Search for the cell housing the specified text and yield its (X, Y) center coordinate. 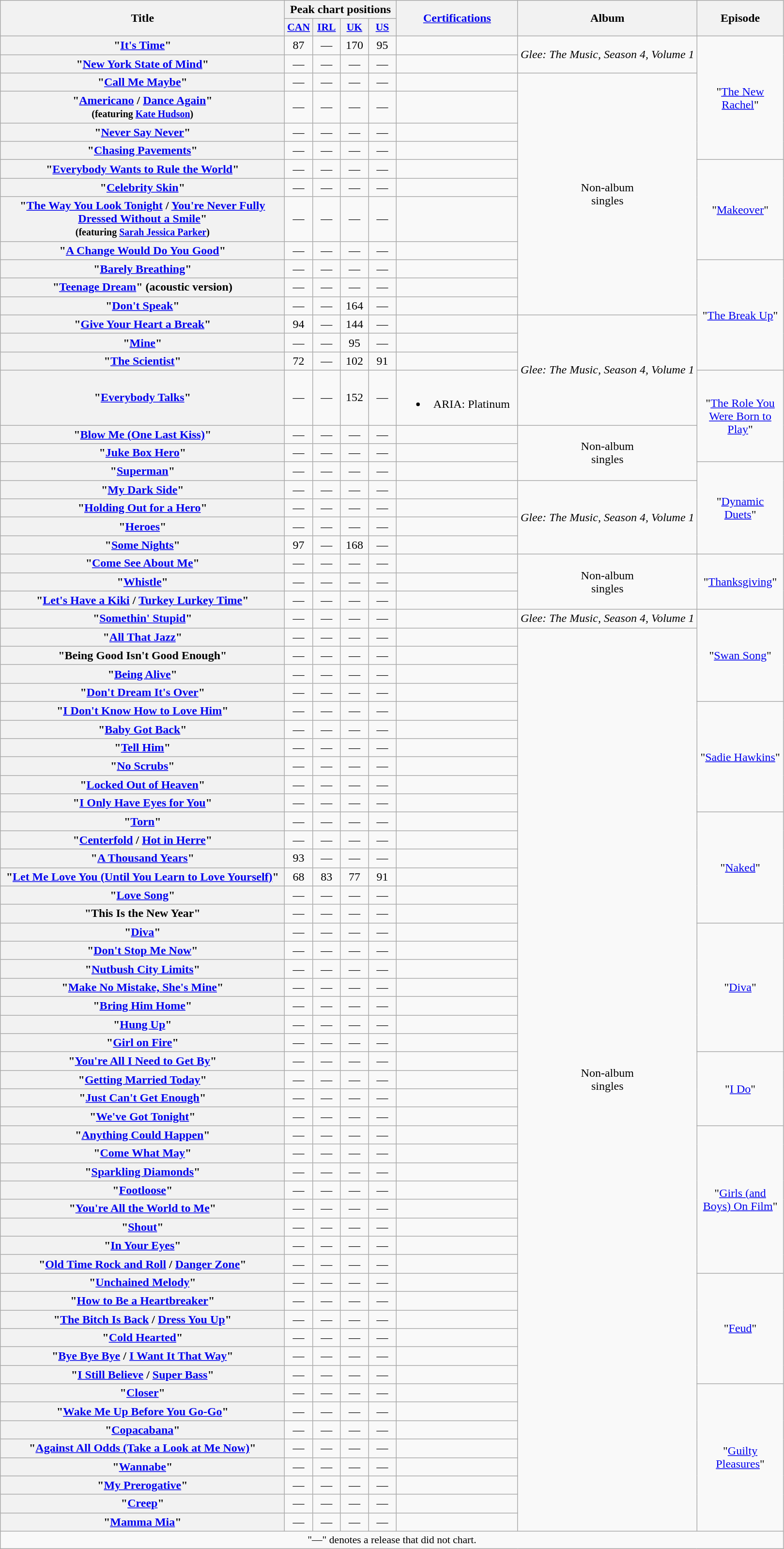
164 (354, 306)
"Copacabana" (142, 1430)
Title (142, 18)
"We've Got Tonight" (142, 1116)
"I Only Have Eyes for You" (142, 803)
"This Is the New Year" (142, 914)
"The Way You Look Tonight / You're Never Fully Dressed Without a Smile"(featuring Sarah Jessica Parker) (142, 219)
"The Role You Were Born to Play" (740, 416)
"Don't Dream It's Over" (142, 692)
Certifications (457, 18)
"Feud" (740, 1328)
"Everybody Talks" (142, 397)
"Baby Got Back" (142, 729)
93 (299, 858)
"Footloose" (142, 1190)
"My Prerogative" (142, 1485)
"Just Can't Get Enough" (142, 1098)
CAN (299, 28)
"My Dark Side" (142, 490)
"The Bitch Is Back / Dress You Up" (142, 1319)
"Whistle" (142, 582)
"Americano / Dance Again"(featuring Kate Hudson) (142, 108)
"Swan Song" (740, 655)
"Some Nights" (142, 545)
"Guilty Pleasures" (740, 1457)
"Call Me Maybe" (142, 82)
"Nutbush City Limits" (142, 969)
"Teenage Dream" (acoustic version) (142, 287)
"Bye Bye Bye / I Want It That Way" (142, 1356)
"Being Good Isn't Good Enough" (142, 655)
IRL (326, 28)
72 (299, 361)
"Getting Married Today" (142, 1080)
UK (354, 28)
"Love Song" (142, 895)
"Everybody Wants to Rule the World" (142, 169)
"Blow Me (One Last Kiss)" (142, 434)
"Tell Him" (142, 748)
168 (354, 545)
"Don't Stop Me Now" (142, 950)
"Makeover" (740, 210)
"Creep" (142, 1503)
"Torn" (142, 821)
152 (354, 397)
Peak chart positions (341, 10)
"Let Me Love You (Until You Learn to Love Yourself)" (142, 877)
102 (354, 361)
"How to Be a Heartbreaker" (142, 1301)
ARIA: Platinum (457, 397)
"A Thousand Years" (142, 858)
"Girls (and Boys) On Film" (740, 1199)
"Mine" (142, 342)
170 (354, 45)
"Unchained Melody" (142, 1282)
"It's Time" (142, 45)
"New York State of Mind" (142, 63)
"Against All Odds (Take a Look at Me Now)" (142, 1448)
"All That Jazz" (142, 637)
"Shout" (142, 1227)
"Being Alive" (142, 674)
"Give Your Heart a Break" (142, 324)
"Girl on Fire" (142, 1043)
"Mamma Mia" (142, 1522)
"Sadie Hawkins" (740, 757)
"A Change Would Do You Good" (142, 250)
97 (299, 545)
"Hung Up" (142, 1024)
"Superman" (142, 471)
"Sparkling Diamonds" (142, 1172)
"Come What May" (142, 1153)
"The New Rachel" (740, 98)
"Never Say Never" (142, 132)
"I Don't Know How to Love Him" (142, 711)
"No Scrubs" (142, 766)
"You're All the World to Me" (142, 1208)
"Anything Could Happen" (142, 1135)
"Holding Out for a Hero" (142, 508)
"The Scientist" (142, 361)
"Heroes" (142, 527)
"Let's Have a Kiki / Turkey Lurkey Time" (142, 600)
"Naked" (740, 867)
"Cold Hearted" (142, 1338)
"Make No Mistake, She's Mine" (142, 987)
Episode (740, 18)
"Thanksgiving" (740, 582)
83 (326, 877)
"Wannabe" (142, 1467)
144 (354, 324)
94 (299, 324)
"Closer" (142, 1393)
"Locked Out of Heaven" (142, 785)
"Don't Speak" (142, 306)
"In Your Eyes" (142, 1245)
"—" denotes a release that did not chart. (392, 1540)
"Somethin' Stupid" (142, 619)
"Wake Me Up Before You Go-Go" (142, 1411)
77 (354, 877)
"I Still Believe / Super Bass" (142, 1375)
"Bring Him Home" (142, 1006)
"Celebrity Skin" (142, 187)
"Barely Breathing" (142, 269)
"Centerfold / Hot in Herre" (142, 840)
"Chasing Pavements" (142, 151)
"Come See About Me" (142, 563)
"I Do" (740, 1089)
"Juke Box Hero" (142, 453)
"Dynamic Duets" (740, 508)
87 (299, 45)
"You're All I Need to Get By" (142, 1061)
Album (607, 18)
"Old Time Rock and Roll / Danger Zone" (142, 1264)
68 (299, 877)
US (383, 28)
"The Break Up" (740, 315)
